From the cell containing the given text, extract its center point as (x, y) coordinate. 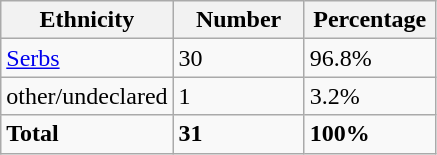
30 (238, 58)
Percentage (370, 20)
3.2% (370, 96)
Serbs (87, 58)
Ethnicity (87, 20)
100% (370, 134)
Total (87, 134)
other/undeclared (87, 96)
31 (238, 134)
1 (238, 96)
Number (238, 20)
96.8% (370, 58)
